For the text-containing cell, return its midpoint in [X, Y] coordinate format. 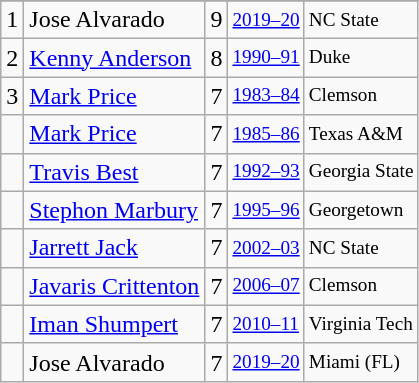
Iman Shumpert [114, 324]
1 [12, 20]
2010–11 [266, 324]
Jarrett Jack [114, 248]
Travis Best [114, 172]
1990–91 [266, 58]
Texas A&M [361, 134]
1983–84 [266, 96]
Javaris Crittenton [114, 286]
1992–93 [266, 172]
2 [12, 58]
8 [216, 58]
2002–03 [266, 248]
1985–86 [266, 134]
2006–07 [266, 286]
Georgia State [361, 172]
3 [12, 96]
Kenny Anderson [114, 58]
9 [216, 20]
Miami (FL) [361, 362]
Georgetown [361, 210]
Duke [361, 58]
Stephon Marbury [114, 210]
Virginia Tech [361, 324]
1995–96 [266, 210]
